Pinpoint the cell where the given text exists, returning its (X, Y) midpoint coordinate. 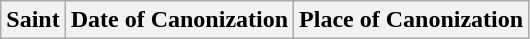
Saint (33, 20)
Place of Canonization (412, 20)
Date of Canonization (179, 20)
